Find where the given text appears and provide that cell's center as [X, Y] coordinate. 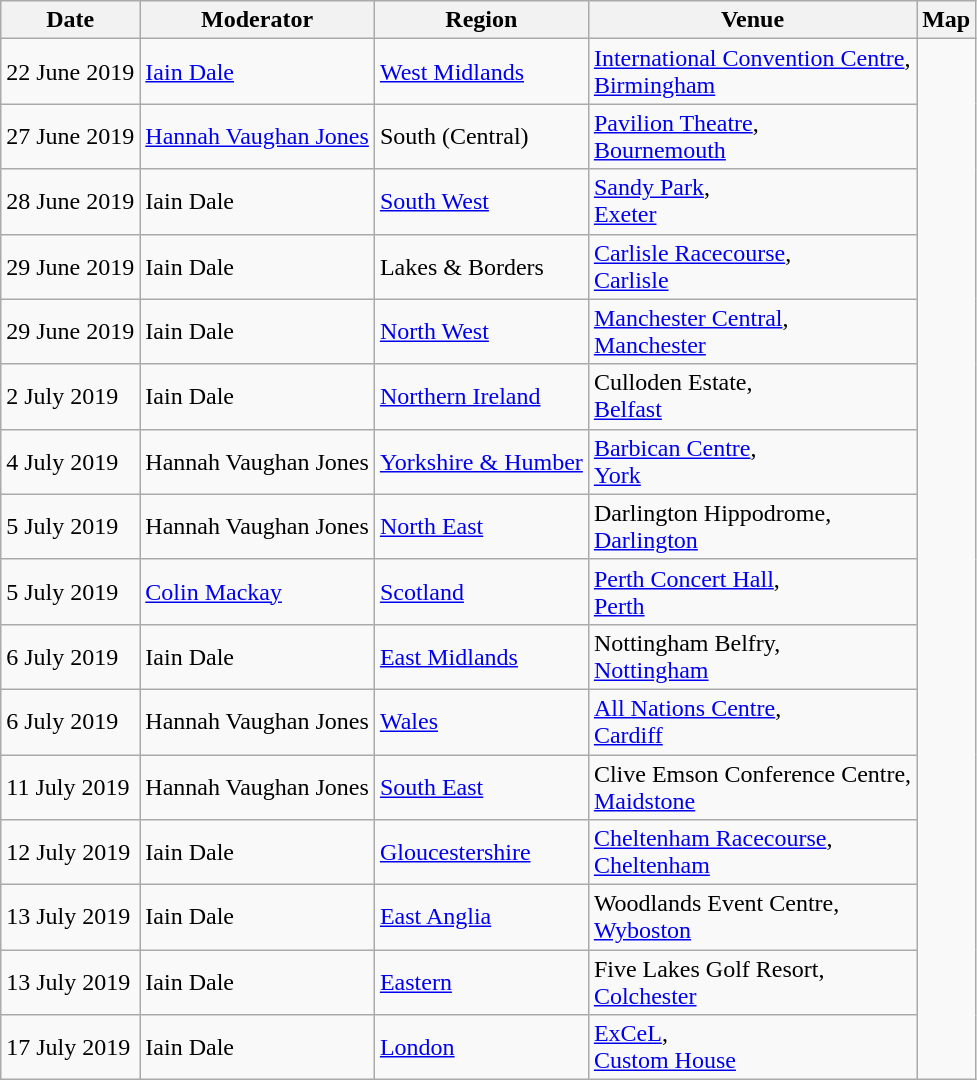
Northern Ireland [481, 396]
Cheltenham Racecourse, Cheltenham [752, 852]
Perth Concert Hall, Perth [752, 592]
Date [70, 20]
Map [946, 20]
International Convention Centre, Birmingham [752, 72]
11 July 2019 [70, 786]
Lakes & Borders [481, 266]
South (Central) [481, 136]
Nottingham Belfry, Nottingham [752, 656]
North West [481, 332]
Gloucestershire [481, 852]
Scotland [481, 592]
28 June 2019 [70, 202]
Moderator [258, 20]
All Nations Centre, Cardiff [752, 722]
North East [481, 526]
22 June 2019 [70, 72]
ExCeL, Custom House [752, 1048]
Barbican Centre, York [752, 462]
Colin Mackay [258, 592]
Culloden Estate, Belfast [752, 396]
Venue [752, 20]
2 July 2019 [70, 396]
27 June 2019 [70, 136]
Carlisle Racecourse, Carlisle [752, 266]
Eastern [481, 982]
Yorkshire & Humber [481, 462]
Region [481, 20]
Wales [481, 722]
London [481, 1048]
Woodlands Event Centre, Wyboston [752, 918]
South East [481, 786]
12 July 2019 [70, 852]
Sandy Park, Exeter [752, 202]
17 July 2019 [70, 1048]
Manchester Central, Manchester [752, 332]
Pavilion Theatre, Bournemouth [752, 136]
4 July 2019 [70, 462]
South West [481, 202]
West Midlands [481, 72]
Darlington Hippodrome, Darlington [752, 526]
East Midlands [481, 656]
Clive Emson Conference Centre, Maidstone [752, 786]
Five Lakes Golf Resort, Colchester [752, 982]
East Anglia [481, 918]
